Identify which cell holds the provided text, then report its [X, Y] central coordinate. 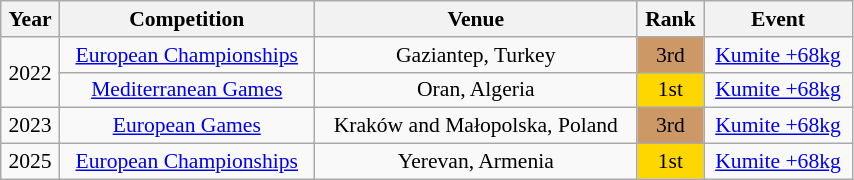
Competition [186, 19]
2025 [30, 162]
Venue [476, 19]
Event [778, 19]
Mediterranean Games [186, 90]
Gaziantep, Turkey [476, 55]
2022 [30, 72]
Yerevan, Armenia [476, 162]
Oran, Algeria [476, 90]
2023 [30, 126]
Kraków and Małopolska, Poland [476, 126]
Year [30, 19]
European Games [186, 126]
Rank [670, 19]
